Return the (x, y) coordinate for the center point of the cell that contains the specified text.  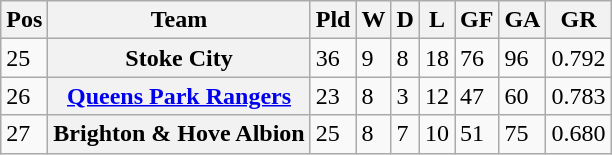
36 (333, 58)
10 (436, 134)
D (405, 20)
75 (522, 134)
96 (522, 58)
51 (477, 134)
7 (405, 134)
Pld (333, 20)
0.680 (578, 134)
GF (477, 20)
60 (522, 96)
3 (405, 96)
Queens Park Rangers (179, 96)
26 (24, 96)
47 (477, 96)
0.783 (578, 96)
L (436, 20)
GR (578, 20)
Brighton & Hove Albion (179, 134)
Stoke City (179, 58)
12 (436, 96)
GA (522, 20)
27 (24, 134)
W (374, 20)
76 (477, 58)
23 (333, 96)
Team (179, 20)
0.792 (578, 58)
9 (374, 58)
Pos (24, 20)
18 (436, 58)
